Return [x, y] of the center of cell containing provided text 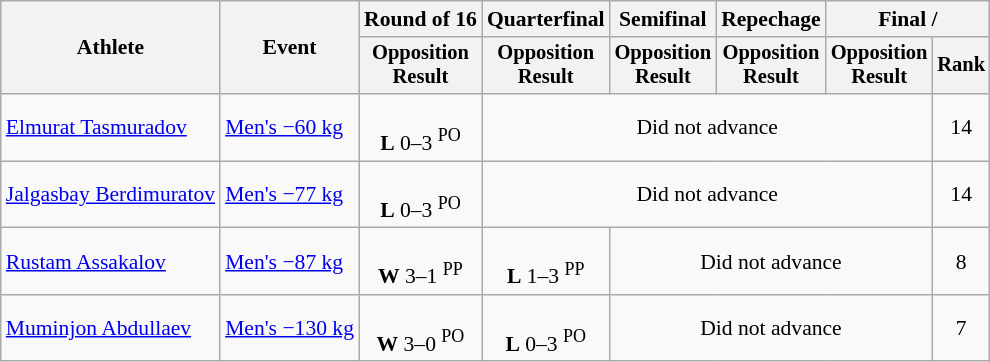
Rustam Assakalov [110, 262]
Men's −87 kg [290, 262]
L 1–3 PP [546, 262]
Rank [961, 66]
Men's −60 kg [290, 128]
Muminjon Abdullaev [110, 328]
Semifinal [664, 19]
Men's −77 kg [290, 194]
Elmurat Tasmuradov [110, 128]
Athlete [110, 48]
W 3–1 PP [420, 262]
Jalgasbay Berdimuratov [110, 194]
Event [290, 48]
7 [961, 328]
W 3–0 PO [420, 328]
8 [961, 262]
Quarterfinal [546, 19]
Round of 16 [420, 19]
Final / [908, 19]
Men's −130 kg [290, 328]
Repechage [771, 19]
